Detect which cell encompasses the target text, then output its [X, Y] center coordinate. 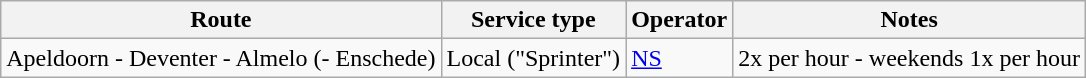
Operator [680, 20]
Service type [534, 20]
Apeldoorn - Deventer - Almelo (- Enschede) [221, 58]
NS [680, 58]
Notes [910, 20]
Route [221, 20]
Local ("Sprinter") [534, 58]
2x per hour - weekends 1x per hour [910, 58]
